Extract the [X, Y] coordinate from the center of the cell holding the provided text.  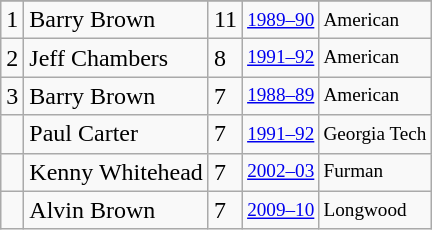
Georgia Tech [375, 134]
11 [225, 20]
Jeff Chambers [116, 58]
Furman [375, 172]
Longwood [375, 210]
2009–10 [281, 210]
Paul Carter [116, 134]
3 [12, 96]
1988–89 [281, 96]
1989–90 [281, 20]
Alvin Brown [116, 210]
8 [225, 58]
2002–03 [281, 172]
2 [12, 58]
1 [12, 20]
Kenny Whitehead [116, 172]
